Determine the [X, Y] coordinate at the center of the cell enclosing the given text.  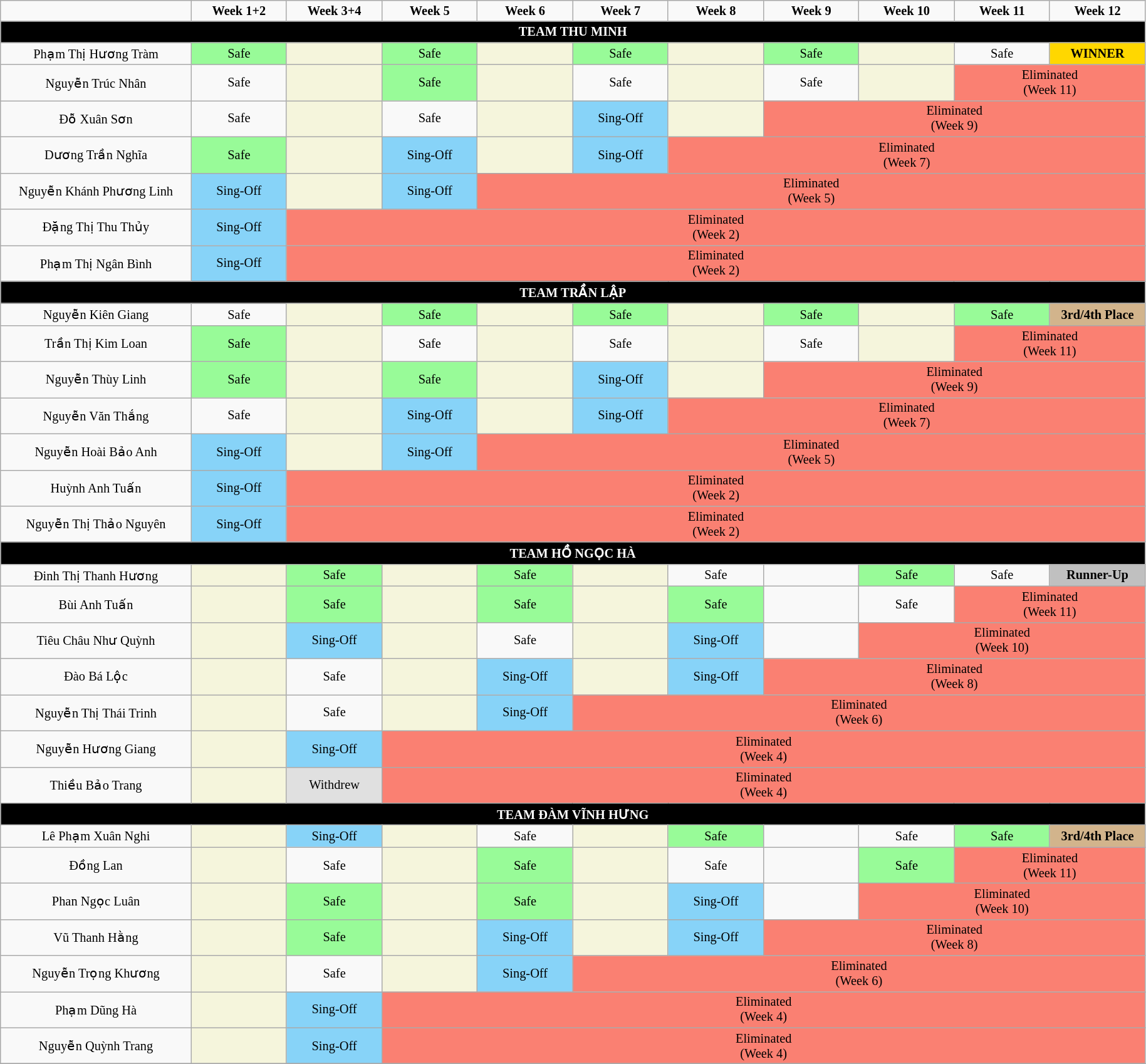
Đào Bá Lộc [96, 677]
Week 7 [620, 11]
Trần Thị Kim Loan [96, 343]
Đỗ Xuân Sơn [96, 118]
Nguyễn Thị Thái Trinh [96, 712]
Week 12 [1097, 11]
TEAM TRẦN LẬP [573, 292]
Nguyễn Hoài Bảo Anh [96, 452]
Week 6 [525, 11]
Nguyễn Trúc Nhân [96, 83]
Week 11 [1002, 11]
Đặng Thị Thu Thủy [96, 227]
Nguyễn Thùy Linh [96, 380]
Week 8 [716, 11]
Phạm Thị Ngân Bình [96, 263]
Vũ Thanh Hằng [96, 937]
Nguyễn Trọng Khương [96, 974]
Nguyễn Hương Giang [96, 749]
Nguyễn Khánh Phương Linh [96, 191]
Thiều Bảo Trang [96, 785]
Week 5 [430, 11]
Lê Phạm Xuân Nghi [96, 836]
Đồng Lan [96, 865]
Bùi Anh Tuấn [96, 604]
Week 1+2 [239, 11]
Nguyễn Quỳnh Trang [96, 1046]
Đinh Thị Thanh Hương [96, 575]
Week 9 [811, 11]
WINNER [1097, 54]
Nguyễn Thị Thảo Nguyên [96, 524]
Week 3+4 [334, 11]
Nguyễn Văn Thắng [96, 415]
Withdrew [334, 785]
Phạm Dũng Hà [96, 1009]
TEAM THU MINH [573, 32]
TEAM HỒ NGỌC HÀ [573, 553]
Phạm Thị Hương Tràm [96, 54]
TEAM ĐÀM VĨNH HƯNG [573, 813]
Tiêu Châu Như Quỳnh [96, 640]
Huỳnh Anh Tuấn [96, 488]
Dương Trần Nghĩa [96, 155]
Phan Ngọc Luân [96, 901]
Runner-Up [1097, 575]
Week 10 [907, 11]
Nguyễn Kiên Giang [96, 315]
